Return the (x, y) coordinate for the center point of the cell that contains the specified text.  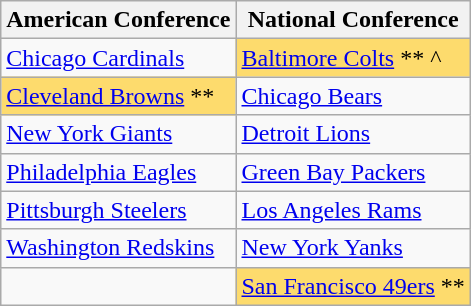
Pittsburgh Steelers (118, 210)
National Conference (353, 20)
New York Yanks (353, 248)
Chicago Bears (353, 96)
Cleveland Browns ** (118, 96)
American Conference (118, 20)
New York Giants (118, 134)
Baltimore Colts ** ^ (353, 58)
Detroit Lions (353, 134)
San Francisco 49ers ** (353, 286)
Green Bay Packers (353, 172)
Philadelphia Eagles (118, 172)
Chicago Cardinals (118, 58)
Washington Redskins (118, 248)
Los Angeles Rams (353, 210)
